Find where the given text appears and provide that cell's center as (x, y) coordinate. 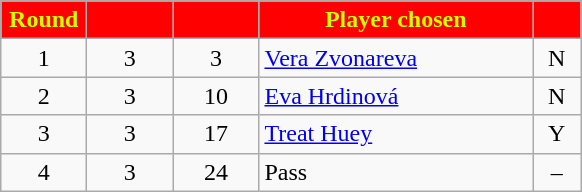
– (556, 172)
10 (216, 96)
1 (44, 58)
Eva Hrdinová (396, 96)
Pass (396, 172)
24 (216, 172)
Vera Zvonareva (396, 58)
Treat Huey (396, 134)
Y (556, 134)
2 (44, 96)
4 (44, 172)
17 (216, 134)
Player chosen (396, 20)
Round (44, 20)
